Determine the (x, y) coordinate at the center of the cell enclosing the given text.  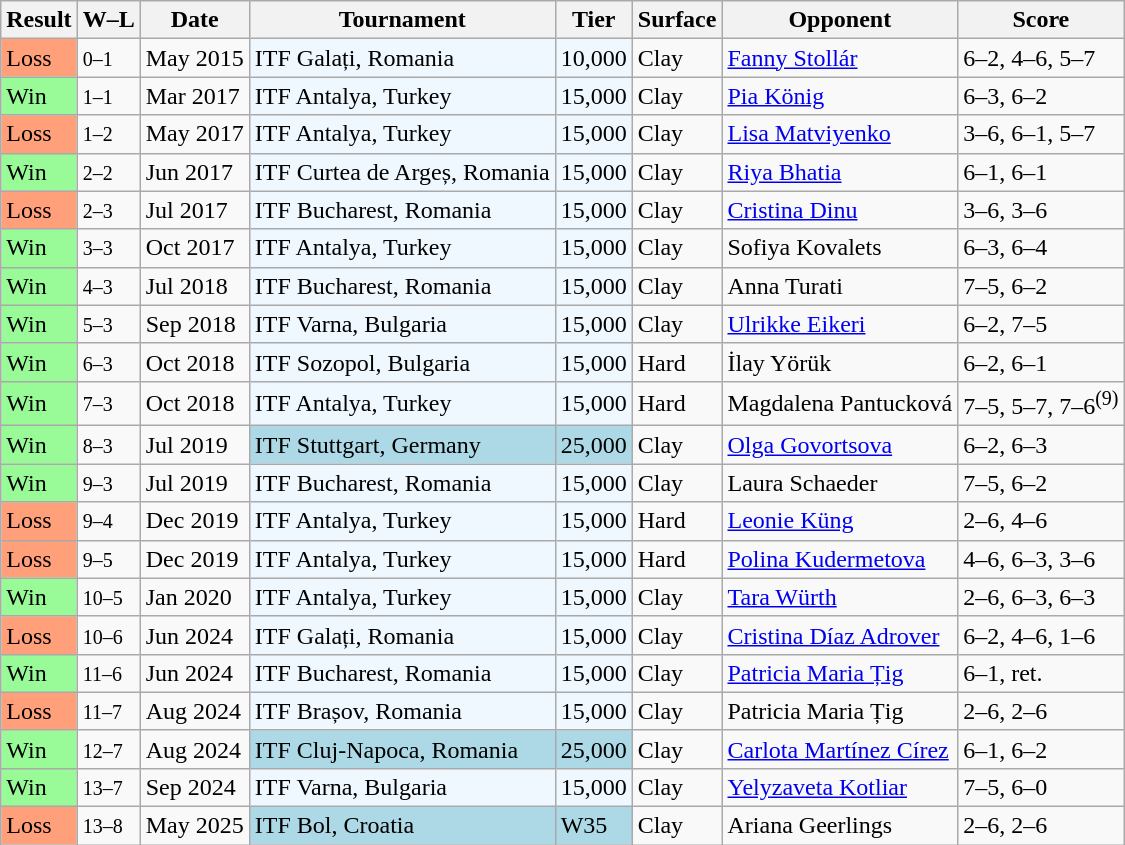
13–7 (108, 787)
Oct 2017 (194, 248)
7–5, 6–0 (1041, 787)
ITF Sozopol, Bulgaria (402, 362)
Jun 2017 (194, 172)
3–3 (108, 248)
9–3 (108, 483)
Result (39, 20)
13–8 (108, 826)
12–7 (108, 749)
Jan 2020 (194, 597)
May 2017 (194, 134)
ITF Stuttgart, Germany (402, 445)
ITF Curtea de Argeș, Romania (402, 172)
11–6 (108, 673)
Leonie Küng (840, 521)
8–3 (108, 445)
Sep 2018 (194, 324)
6–2, 7–5 (1041, 324)
Tier (594, 20)
W–L (108, 20)
1–1 (108, 96)
Tara Würth (840, 597)
Anna Turati (840, 286)
5–3 (108, 324)
Polina Kudermetova (840, 559)
W35 (594, 826)
6–2, 4–6, 5–7 (1041, 58)
Ulrikke Eikeri (840, 324)
Tournament (402, 20)
10–5 (108, 597)
6–3 (108, 362)
6–2, 4–6, 1–6 (1041, 635)
6–2, 6–1 (1041, 362)
Sep 2024 (194, 787)
4–6, 6–3, 3–6 (1041, 559)
May 2015 (194, 58)
9–4 (108, 521)
6–1, 6–2 (1041, 749)
Date (194, 20)
Surface (677, 20)
ITF Brașov, Romania (402, 711)
Jul 2017 (194, 210)
2–3 (108, 210)
6–1, ret. (1041, 673)
Magdalena Pantucková (840, 404)
Carlota Martínez Círez (840, 749)
Lisa Matviyenko (840, 134)
3–6, 6–1, 5–7 (1041, 134)
2–2 (108, 172)
6–1, 6–1 (1041, 172)
0–1 (108, 58)
6–2, 6–3 (1041, 445)
10,000 (594, 58)
7–5, 5–7, 7–6(9) (1041, 404)
Score (1041, 20)
Pia König (840, 96)
Sofiya Kovalets (840, 248)
Olga Govortsova (840, 445)
Yelyzaveta Kotliar (840, 787)
May 2025 (194, 826)
Ariana Geerlings (840, 826)
Cristina Díaz Adrover (840, 635)
2–6, 6–3, 6–3 (1041, 597)
Opponent (840, 20)
Laura Schaeder (840, 483)
9–5 (108, 559)
2–6, 4–6 (1041, 521)
Fanny Stollár (840, 58)
İlay Yörük (840, 362)
Jul 2018 (194, 286)
6–3, 6–4 (1041, 248)
3–6, 3–6 (1041, 210)
10–6 (108, 635)
11–7 (108, 711)
1–2 (108, 134)
Riya Bhatia (840, 172)
7–3 (108, 404)
ITF Bol, Croatia (402, 826)
Mar 2017 (194, 96)
Cristina Dinu (840, 210)
4–3 (108, 286)
6–3, 6–2 (1041, 96)
ITF Cluj-Napoca, Romania (402, 749)
